Detect which cell encompasses the target text, then output its (X, Y) center coordinate. 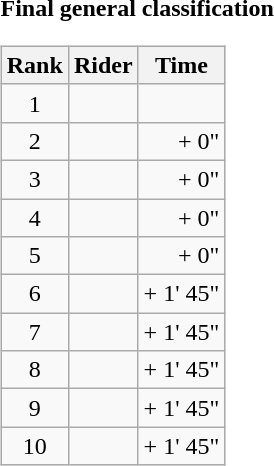
5 (34, 256)
Time (182, 65)
9 (34, 408)
2 (34, 141)
10 (34, 446)
Rider (103, 65)
1 (34, 103)
4 (34, 217)
Rank (34, 65)
3 (34, 179)
7 (34, 332)
8 (34, 370)
6 (34, 294)
